Search for the cell housing the specified text and yield its (X, Y) center coordinate. 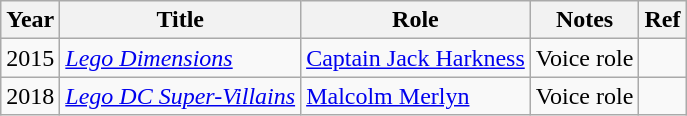
Captain Jack Harkness (416, 58)
Role (416, 20)
Title (180, 20)
Year (30, 20)
2018 (30, 96)
Ref (662, 20)
2015 (30, 58)
Malcolm Merlyn (416, 96)
Lego DC Super-Villains (180, 96)
Lego Dimensions (180, 58)
Notes (584, 20)
